Determine the (x, y) coordinate at the center of the cell enclosing the given text.  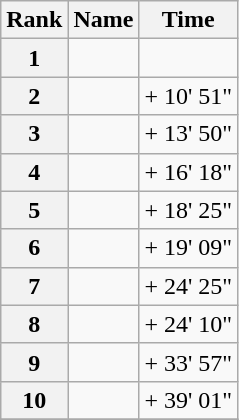
5 (34, 210)
+ 24' 25" (188, 286)
3 (34, 134)
+ 19' 09" (188, 248)
+ 39' 01" (188, 400)
10 (34, 400)
4 (34, 172)
Rank (34, 20)
+ 33' 57" (188, 362)
+ 24' 10" (188, 324)
+ 18' 25" (188, 210)
Name (104, 20)
9 (34, 362)
Time (188, 20)
+ 16' 18" (188, 172)
6 (34, 248)
8 (34, 324)
+ 10' 51" (188, 96)
2 (34, 96)
1 (34, 58)
+ 13' 50" (188, 134)
7 (34, 286)
